Provide the (X, Y) coordinate of the cell's center where the given text is located.  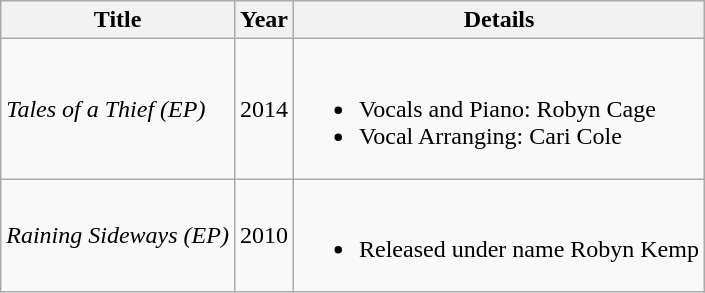
2014 (264, 109)
2010 (264, 236)
Tales of a Thief (EP) (118, 109)
Vocals and Piano: Robyn CageVocal Arranging: Cari Cole (500, 109)
Raining Sideways (EP) (118, 236)
Details (500, 20)
Title (118, 20)
Year (264, 20)
Released under name Robyn Kemp (500, 236)
